For the text-containing cell, return its midpoint in [x, y] coordinate format. 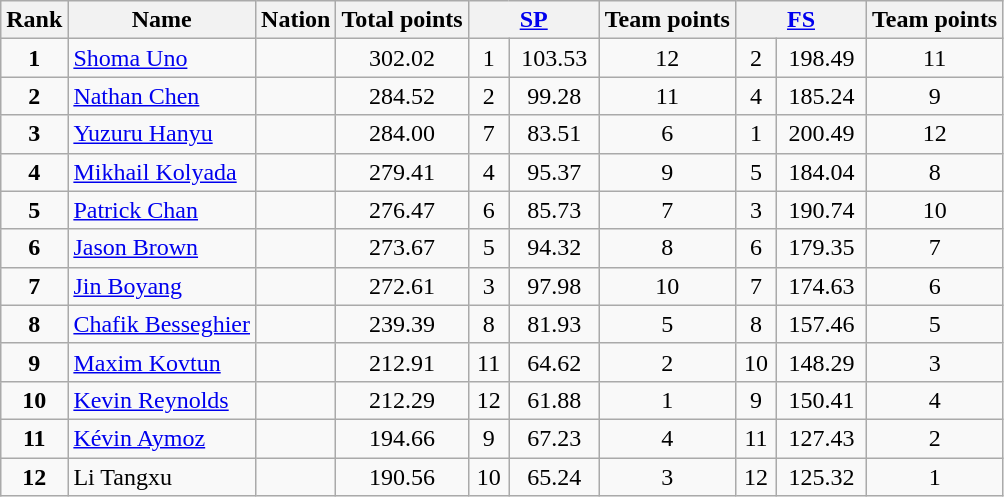
FS [800, 20]
Total points [402, 20]
184.04 [821, 172]
Kevin Reynolds [162, 400]
Kévin Aymoz [162, 438]
212.29 [402, 400]
103.53 [554, 58]
94.32 [554, 248]
279.41 [402, 172]
99.28 [554, 96]
190.56 [402, 477]
302.02 [402, 58]
157.46 [821, 324]
150.41 [821, 400]
284.00 [402, 134]
81.93 [554, 324]
127.43 [821, 438]
174.63 [821, 286]
67.23 [554, 438]
Shoma Uno [162, 58]
95.37 [554, 172]
272.61 [402, 286]
83.51 [554, 134]
Yuzuru Hanyu [162, 134]
125.32 [821, 477]
Jin Boyang [162, 286]
Rank [34, 20]
SP [534, 20]
Nathan Chen [162, 96]
61.88 [554, 400]
200.49 [821, 134]
Chafik Besseghier [162, 324]
276.47 [402, 210]
Name [162, 20]
212.91 [402, 362]
179.35 [821, 248]
64.62 [554, 362]
65.24 [554, 477]
198.49 [821, 58]
Maxim Kovtun [162, 362]
Jason Brown [162, 248]
273.67 [402, 248]
Nation [296, 20]
148.29 [821, 362]
Patrick Chan [162, 210]
185.24 [821, 96]
194.66 [402, 438]
190.74 [821, 210]
Li Tangxu [162, 477]
Mikhail Kolyada [162, 172]
239.39 [402, 324]
97.98 [554, 286]
85.73 [554, 210]
284.52 [402, 96]
